Determine the [X, Y] coordinate at the center of the cell enclosing the given text.  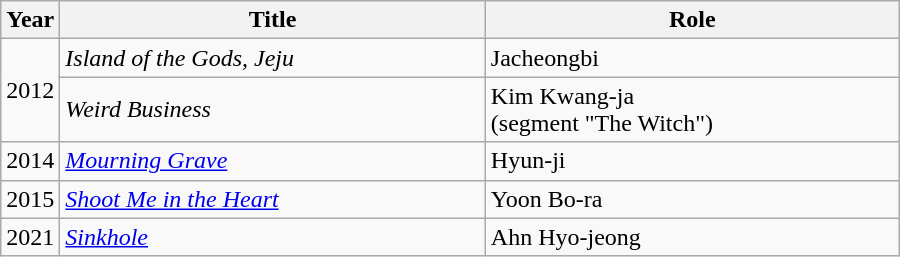
Yoon Bo-ra [692, 199]
Role [692, 20]
2021 [30, 237]
Ahn Hyo-jeong [692, 237]
Weird Business [272, 110]
Mourning Grave [272, 161]
2012 [30, 90]
2014 [30, 161]
Kim Kwang-ja(segment "The Witch") [692, 110]
Hyun-ji [692, 161]
Title [272, 20]
Jacheongbi [692, 58]
2015 [30, 199]
Island of the Gods, Jeju [272, 58]
Sinkhole [272, 237]
Shoot Me in the Heart [272, 199]
Year [30, 20]
